Scan for the cell matching the given text and deliver its [x, y] coordinate at center. 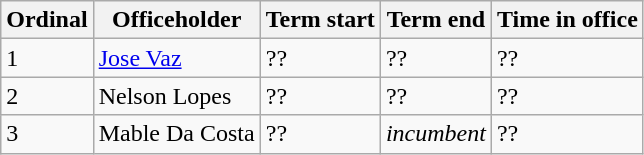
Officeholder [176, 20]
3 [47, 134]
1 [47, 58]
Term end [436, 20]
Term start [320, 20]
Mable Da Costa [176, 134]
2 [47, 96]
Nelson Lopes [176, 96]
Time in office [567, 20]
Jose Vaz [176, 58]
incumbent [436, 134]
Ordinal [47, 20]
